Determine the [X, Y] coordinate at the center of the cell enclosing the given text.  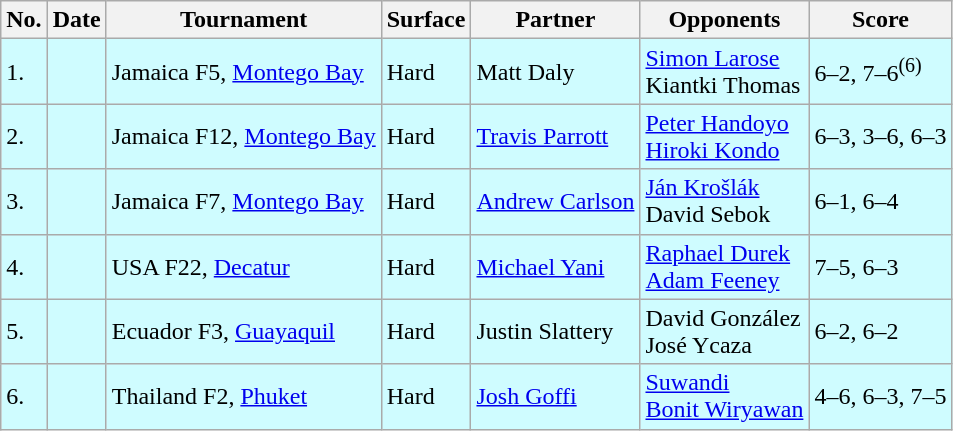
4. [24, 266]
6–3, 3–6, 6–3 [880, 136]
Justin Slattery [556, 332]
Surface [426, 20]
Jamaica F12, Montego Bay [244, 136]
3. [24, 202]
Suwandi Bonit Wiryawan [724, 396]
2. [24, 136]
Michael Yani [556, 266]
Score [880, 20]
Matt Daly [556, 72]
Ján Krošlák David Sebok [724, 202]
Date [76, 20]
USA F22, Decatur [244, 266]
Josh Goffi [556, 396]
Peter Handoyo Hiroki Kondo [724, 136]
6–2, 7–6(6) [880, 72]
1. [24, 72]
Tournament [244, 20]
6–1, 6–4 [880, 202]
Thailand F2, Phuket [244, 396]
Jamaica F7, Montego Bay [244, 202]
7–5, 6–3 [880, 266]
Simon Larose Kiantki Thomas [724, 72]
Opponents [724, 20]
Raphael Durek Adam Feeney [724, 266]
David González José Ycaza [724, 332]
6. [24, 396]
Partner [556, 20]
Jamaica F5, Montego Bay [244, 72]
Travis Parrott [556, 136]
4–6, 6–3, 7–5 [880, 396]
Ecuador F3, Guayaquil [244, 332]
5. [24, 332]
6–2, 6–2 [880, 332]
Andrew Carlson [556, 202]
No. [24, 20]
